From the cell containing the given text, extract its center point as (x, y) coordinate. 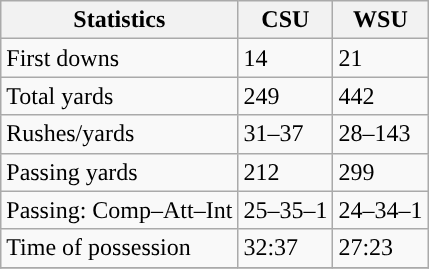
Time of possession (120, 248)
Total yards (120, 96)
25–35–1 (286, 210)
21 (380, 58)
28–143 (380, 134)
249 (286, 96)
442 (380, 96)
Statistics (120, 20)
14 (286, 58)
32:37 (286, 248)
24–34–1 (380, 210)
27:23 (380, 248)
CSU (286, 20)
Passing yards (120, 172)
31–37 (286, 134)
299 (380, 172)
WSU (380, 20)
First downs (120, 58)
Passing: Comp–Att–Int (120, 210)
212 (286, 172)
Rushes/yards (120, 134)
